Pinpoint the cell where the given text exists, returning its [X, Y] midpoint coordinate. 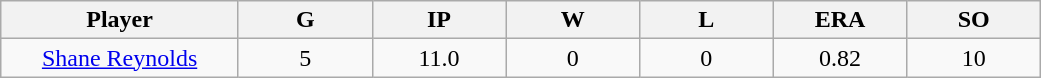
ERA [840, 20]
L [706, 20]
0.82 [840, 58]
G [305, 20]
10 [974, 58]
Shane Reynolds [120, 58]
IP [439, 20]
11.0 [439, 58]
W [573, 20]
SO [974, 20]
5 [305, 58]
Player [120, 20]
